Detect which cell encompasses the target text, then output its [X, Y] center coordinate. 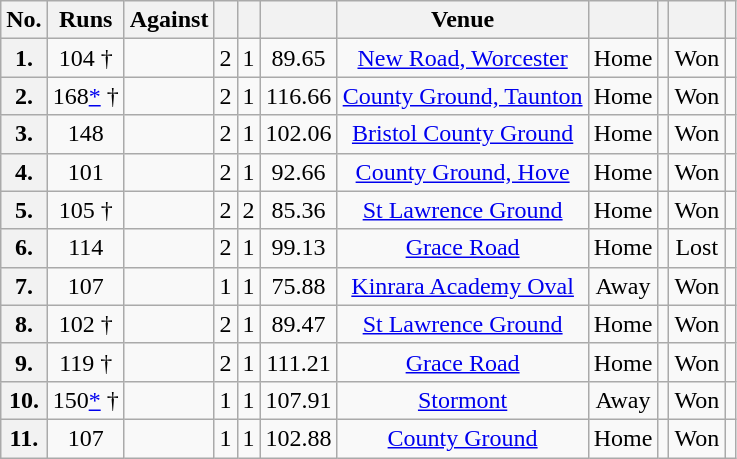
148 [86, 134]
Lost [697, 248]
119 † [86, 362]
85.36 [298, 210]
4. [24, 172]
8. [24, 324]
County Ground, Taunton [462, 96]
116.66 [298, 96]
102.88 [298, 438]
New Road, Worcester [462, 58]
1. [24, 58]
114 [86, 248]
75.88 [298, 286]
150* † [86, 400]
5. [24, 210]
104 † [86, 58]
County Ground, Hove [462, 172]
92.66 [298, 172]
99.13 [298, 248]
3. [24, 134]
Runs [86, 20]
Stormont [462, 400]
Venue [462, 20]
Bristol County Ground [462, 134]
111.21 [298, 362]
No. [24, 20]
101 [86, 172]
10. [24, 400]
6. [24, 248]
County Ground [462, 438]
2. [24, 96]
168* † [86, 96]
107.91 [298, 400]
Kinrara Academy Oval [462, 286]
7. [24, 286]
89.47 [298, 324]
105 † [86, 210]
102 † [86, 324]
9. [24, 362]
102.06 [298, 134]
89.65 [298, 58]
11. [24, 438]
Against [169, 20]
